Extract the [x, y] coordinate from the center of the cell holding the provided text.  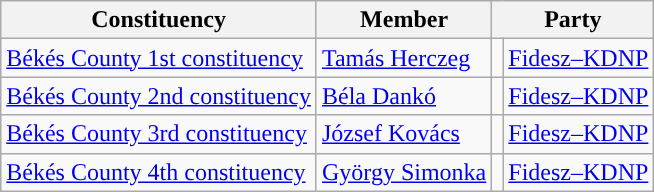
József Kovács [404, 134]
Békés County 4th constituency [159, 172]
Member [404, 20]
Constituency [159, 20]
Békés County 3rd constituency [159, 134]
Béla Dankó [404, 96]
György Simonka [404, 172]
Party [573, 20]
Békés County 2nd constituency [159, 96]
Tamás Herczeg [404, 58]
Békés County 1st constituency [159, 58]
